Output the (x, y) coordinate of the center of the cell containing the given text.  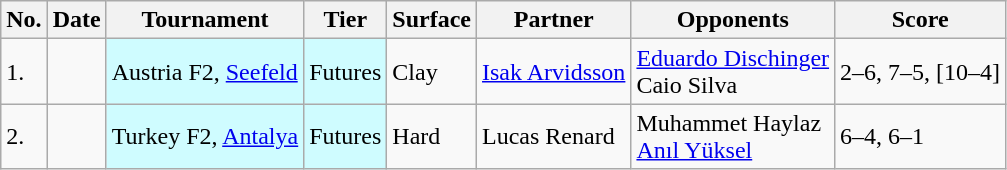
Isak Arvidsson (554, 72)
No. (24, 20)
Turkey F2, Antalya (205, 136)
Hard (432, 136)
Date (76, 20)
Muhammet Haylaz Anıl Yüksel (733, 136)
Partner (554, 20)
2–6, 7–5, [10–4] (920, 72)
Tier (346, 20)
Tournament (205, 20)
Surface (432, 20)
Austria F2, Seefeld (205, 72)
Eduardo Dischinger Caio Silva (733, 72)
Opponents (733, 20)
Clay (432, 72)
6–4, 6–1 (920, 136)
2. (24, 136)
Lucas Renard (554, 136)
Score (920, 20)
1. (24, 72)
